Detect which cell encompasses the target text, then output its [X, Y] center coordinate. 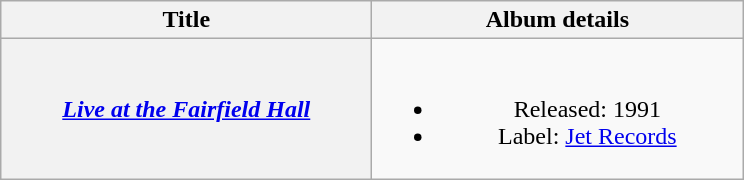
Live at the Fairfield Hall [186, 109]
Title [186, 20]
Album details [558, 20]
Released: 1991Label: Jet Records [558, 109]
